Find where the given text appears and provide that cell's center as [X, Y] coordinate. 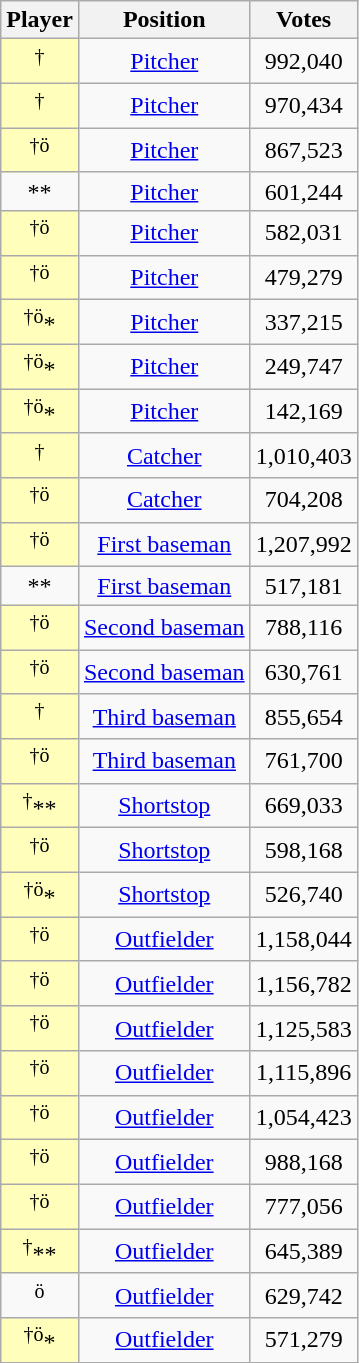
1,156,782 [304, 984]
669,033 [304, 806]
1,115,896 [304, 1074]
142,169 [304, 412]
645,389 [304, 1252]
777,056 [304, 1206]
479,279 [304, 278]
526,740 [304, 894]
Player [40, 20]
867,523 [304, 150]
1,158,044 [304, 940]
992,040 [304, 62]
1,054,423 [304, 1118]
1,125,583 [304, 1028]
Position [164, 20]
788,116 [304, 628]
571,279 [304, 1340]
Votes [304, 20]
970,434 [304, 106]
761,700 [304, 762]
582,031 [304, 234]
601,244 [304, 191]
598,168 [304, 850]
1,010,403 [304, 456]
1,207,992 [304, 544]
704,208 [304, 500]
517,181 [304, 586]
855,654 [304, 716]
630,761 [304, 672]
337,215 [304, 322]
ö [40, 1296]
629,742 [304, 1296]
988,168 [304, 1162]
249,747 [304, 366]
